Search for the cell housing the specified text and yield its (x, y) center coordinate. 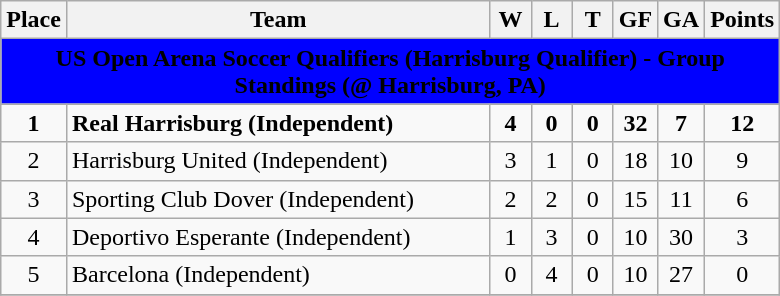
US Open Arena Soccer Qualifiers (Harrisburg Qualifier) - Group Standings (@ Harrisburg, PA) (390, 72)
7 (682, 123)
Barcelona (Independent) (278, 275)
W (510, 20)
18 (635, 161)
9 (742, 161)
Harrisburg United (Independent) (278, 161)
Place (34, 20)
32 (635, 123)
Real Harrisburg (Independent) (278, 123)
Points (742, 20)
L (552, 20)
27 (682, 275)
30 (682, 237)
12 (742, 123)
Deportivo Esperante (Independent) (278, 237)
6 (742, 199)
Team (278, 20)
Sporting Club Dover (Independent) (278, 199)
11 (682, 199)
15 (635, 199)
GF (635, 20)
GA (682, 20)
T (592, 20)
5 (34, 275)
